From the cell containing the given text, extract its center point as (x, y) coordinate. 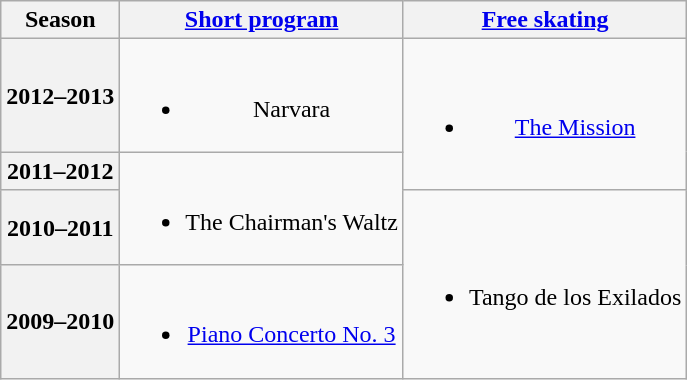
2010–2011 (60, 228)
2011–2012 (60, 171)
2012–2013 (60, 96)
Tango de los Exilados (544, 284)
Season (60, 20)
Piano Concerto No. 3 (262, 322)
The Chairman's Waltz (262, 208)
Narvara (262, 96)
The Mission (544, 114)
2009–2010 (60, 322)
Short program (262, 20)
Free skating (544, 20)
